Locate the cell with the specified text and output its (x, y) center coordinate. 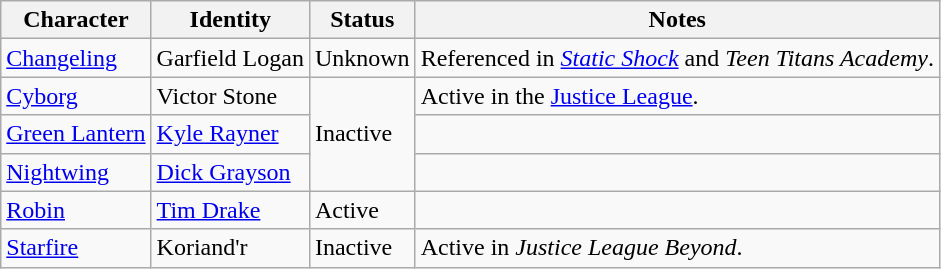
Active in Justice League Beyond. (677, 248)
Tim Drake (230, 210)
Active (362, 210)
Koriand'r (230, 248)
Notes (677, 20)
Victor Stone (230, 96)
Garfield Logan (230, 58)
Green Lantern (76, 134)
Nightwing (76, 172)
Unknown (362, 58)
Kyle Rayner (230, 134)
Status (362, 20)
Active in the Justice League. (677, 96)
Identity (230, 20)
Cyborg (76, 96)
Dick Grayson (230, 172)
Character (76, 20)
Starfire (76, 248)
Referenced in Static Shock and Teen Titans Academy. (677, 58)
Robin (76, 210)
Changeling (76, 58)
